Scan for the cell matching the given text and deliver its [x, y] coordinate at center. 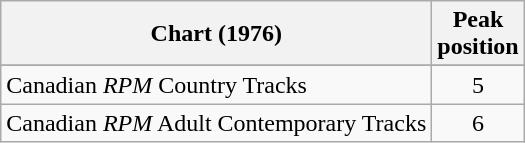
Canadian RPM Country Tracks [216, 85]
5 [478, 85]
Chart (1976) [216, 34]
Canadian RPM Adult Contemporary Tracks [216, 123]
Peakposition [478, 34]
6 [478, 123]
